From the cell containing the given text, extract its center point as [X, Y] coordinate. 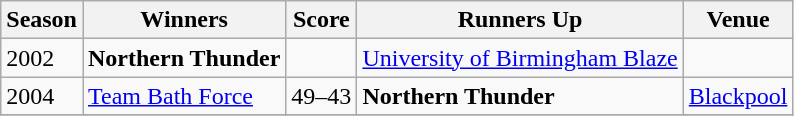
Team Bath Force [184, 96]
Runners Up [520, 20]
Season [42, 20]
University of Birmingham Blaze [520, 58]
Winners [184, 20]
49–43 [322, 96]
Venue [738, 20]
Score [322, 20]
2002 [42, 58]
2004 [42, 96]
Blackpool [738, 96]
